Identify which cell holds the provided text, then report its (x, y) central coordinate. 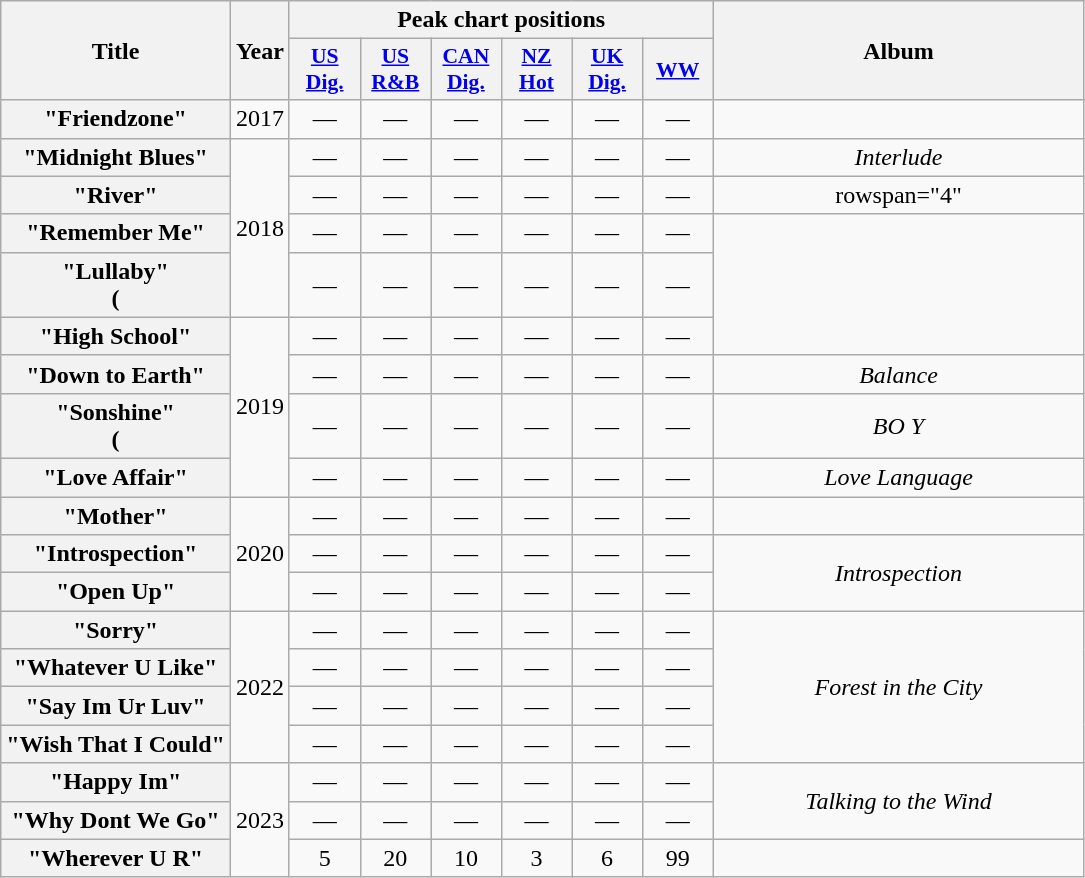
Balance (898, 374)
10 (466, 858)
"High School" (116, 336)
"Lullaby"( (116, 284)
"Introspection" (116, 554)
2018 (260, 228)
"Say Im Ur Luv" (116, 706)
rowspan="4" (898, 195)
"Sorry" (116, 630)
Introspection (898, 573)
"River" (116, 195)
2019 (260, 406)
"Open Up" (116, 592)
"Mother" (116, 515)
Talking to the Wind (898, 801)
"Happy Im" (116, 782)
"Friendzone" (116, 119)
2017 (260, 119)
CANDig. (466, 70)
3 (536, 858)
"Midnight Blues" (116, 157)
2023 (260, 820)
Title (116, 50)
Peak chart positions (501, 20)
"Whatever U Like" (116, 668)
"Remember Me" (116, 233)
BO Y (898, 426)
"Sonshine"( (116, 426)
Forest in the City (898, 687)
"Down to Earth" (116, 374)
6 (608, 858)
Year (260, 50)
USDig. (324, 70)
"Wish That I Could" (116, 744)
USR&B (396, 70)
WW (678, 70)
Album (898, 50)
2020 (260, 553)
20 (396, 858)
99 (678, 858)
2022 (260, 687)
"Wherever U R" (116, 858)
5 (324, 858)
UKDig. (608, 70)
"Love Affair" (116, 477)
NZHot (536, 70)
"Why Dont We Go" (116, 820)
Love Language (898, 477)
Interlude (898, 157)
